Capture the cell that displays the provided text and extract its (x, y) central coordinate. 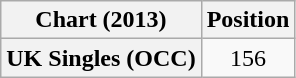
Chart (2013) (101, 20)
UK Singles (OCC) (101, 58)
156 (248, 58)
Position (248, 20)
